Locate the cell with the specified text and output its (x, y) center coordinate. 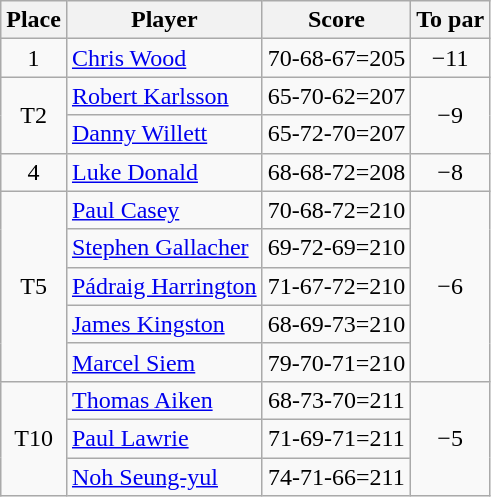
Paul Lawrie (164, 438)
T2 (34, 115)
−6 (450, 286)
71-67-72=210 (336, 286)
Score (336, 20)
T10 (34, 438)
65-70-62=207 (336, 96)
Chris Wood (164, 58)
−11 (450, 58)
T5 (34, 286)
70-68-72=210 (336, 210)
71-69-71=211 (336, 438)
Paul Casey (164, 210)
−5 (450, 438)
68-69-73=210 (336, 324)
79-70-71=210 (336, 362)
Place (34, 20)
68-68-72=208 (336, 172)
69-72-69=210 (336, 248)
−9 (450, 115)
To par (450, 20)
Player (164, 20)
68-73-70=211 (336, 400)
Luke Donald (164, 172)
Robert Karlsson (164, 96)
Pádraig Harrington (164, 286)
−8 (450, 172)
1 (34, 58)
74-71-66=211 (336, 477)
4 (34, 172)
James Kingston (164, 324)
70-68-67=205 (336, 58)
Marcel Siem (164, 362)
Stephen Gallacher (164, 248)
65-72-70=207 (336, 134)
Danny Willett (164, 134)
Noh Seung-yul (164, 477)
Thomas Aiken (164, 400)
